Return (X, Y) of the center of cell containing provided text 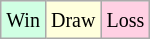
Draw (72, 20)
Win (24, 20)
Loss (126, 20)
